Scan for the cell matching the given text and deliver its (X, Y) coordinate at center. 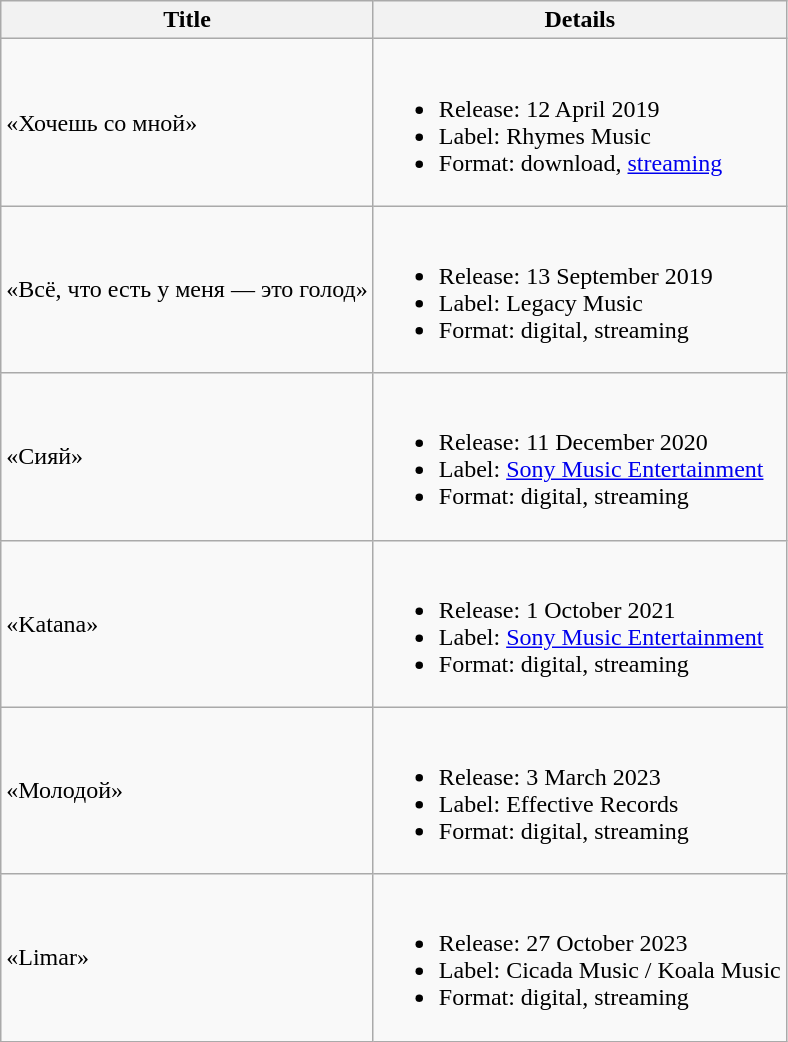
Release: 3 March 2023Label: Effective RecordsFormat: digital, streaming (580, 790)
«Limar» (188, 958)
Release: 11 December 2020Label: Sony Music EntertainmentFormat: digital, streaming (580, 456)
Release: 13 September 2019Label: Legacy MusicFormat: digital, streaming (580, 290)
Title (188, 20)
«Katana» (188, 624)
«Сияй» (188, 456)
Release: 27 October 2023Label: Cicada Music / Koala MusicFormat: digital, streaming (580, 958)
Details (580, 20)
«Всё, что есть у меня — это голод» (188, 290)
«Хочешь со мной» (188, 122)
«Молодой» (188, 790)
Release: 12 April 2019Label: Rhymes MusicFormat: download, streaming (580, 122)
Release: 1 October 2021Label: Sony Music EntertainmentFormat: digital, streaming (580, 624)
